Scan for the cell matching the given text and deliver its [x, y] coordinate at center. 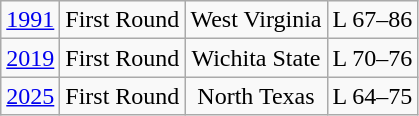
2025 [30, 96]
Wichita State [256, 58]
North Texas [256, 96]
2019 [30, 58]
L 70–76 [372, 58]
1991 [30, 20]
L 67–86 [372, 20]
L 64–75 [372, 96]
West Virginia [256, 20]
